Identify which cell holds the provided text, then report its [X, Y] central coordinate. 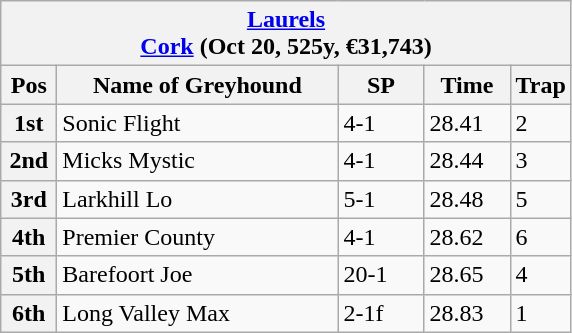
2nd [29, 161]
Larkhill Lo [198, 199]
28.62 [467, 237]
Micks Mystic [198, 161]
2 [540, 123]
Name of Greyhound [198, 85]
Premier County [198, 237]
Time [467, 85]
28.65 [467, 275]
20-1 [381, 275]
Sonic Flight [198, 123]
Trap [540, 85]
LaurelsCork (Oct 20, 525y, €31,743) [286, 34]
Long Valley Max [198, 313]
28.44 [467, 161]
3rd [29, 199]
28.83 [467, 313]
1 [540, 313]
28.41 [467, 123]
Pos [29, 85]
4th [29, 237]
3 [540, 161]
1st [29, 123]
5 [540, 199]
6th [29, 313]
6 [540, 237]
SP [381, 85]
5th [29, 275]
4 [540, 275]
2-1f [381, 313]
5-1 [381, 199]
28.48 [467, 199]
Barefoort Joe [198, 275]
